Scan for the cell matching the given text and deliver its (x, y) coordinate at center. 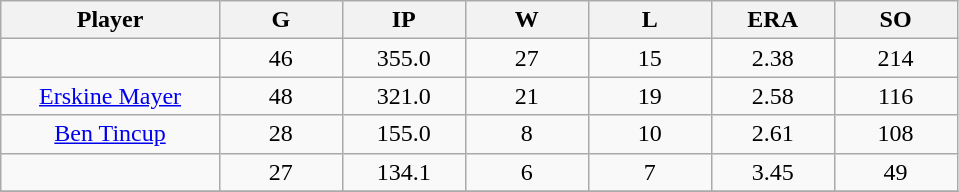
28 (280, 134)
8 (526, 134)
G (280, 20)
155.0 (404, 134)
2.58 (772, 96)
6 (526, 172)
48 (280, 96)
46 (280, 58)
W (526, 20)
7 (650, 172)
ERA (772, 20)
19 (650, 96)
49 (896, 172)
355.0 (404, 58)
2.38 (772, 58)
Erskine Mayer (110, 96)
116 (896, 96)
Ben Tincup (110, 134)
15 (650, 58)
10 (650, 134)
21 (526, 96)
Player (110, 20)
L (650, 20)
2.61 (772, 134)
134.1 (404, 172)
321.0 (404, 96)
108 (896, 134)
214 (896, 58)
IP (404, 20)
SO (896, 20)
3.45 (772, 172)
